Return (x, y) of the center of cell containing provided text 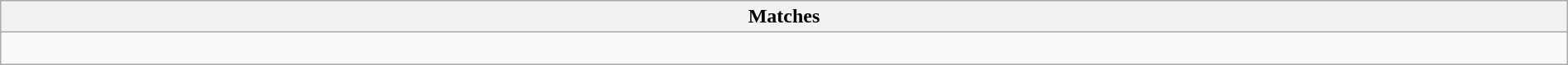
Matches (784, 17)
